Detect which cell encompasses the target text, then output its (X, Y) center coordinate. 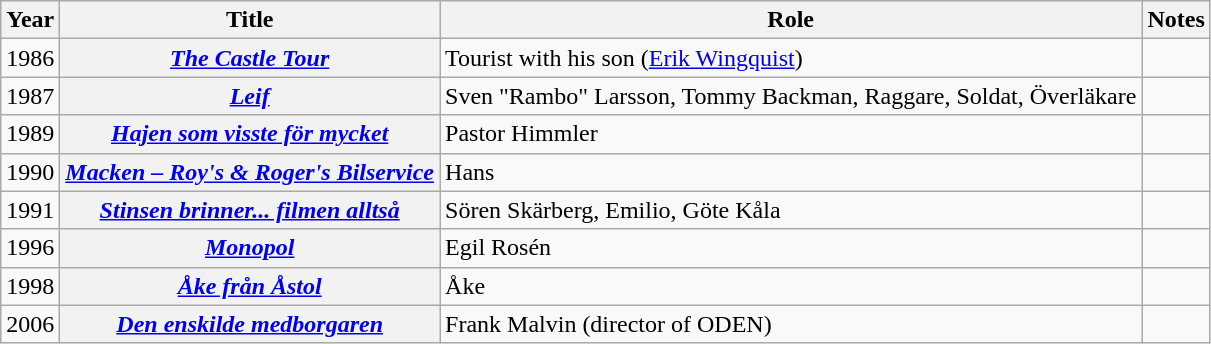
Sören Skärberg, Emilio, Göte Kåla (791, 210)
Stinsen brinner... filmen alltså (250, 210)
Role (791, 20)
Tourist with his son (Erik Wingquist) (791, 58)
Sven "Rambo" Larsson, Tommy Backman, Raggare, Soldat, Överläkare (791, 96)
2006 (30, 324)
Macken – Roy's & Roger's Bilservice (250, 172)
Hans (791, 172)
Title (250, 20)
Year (30, 20)
1989 (30, 134)
Hajen som visste för mycket (250, 134)
1991 (30, 210)
1987 (30, 96)
Frank Malvin (director of ODEN) (791, 324)
Åke från Åstol (250, 286)
Monopol (250, 248)
1986 (30, 58)
1998 (30, 286)
Leif (250, 96)
Egil Rosén (791, 248)
The Castle Tour (250, 58)
Pastor Himmler (791, 134)
1996 (30, 248)
Åke (791, 286)
1990 (30, 172)
Notes (1176, 20)
Den enskilde medborgaren (250, 324)
